Capture the cell that displays the provided text and extract its (X, Y) central coordinate. 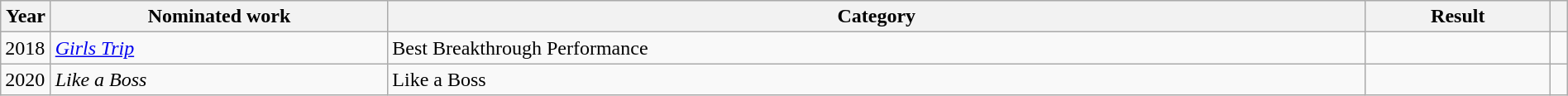
Year (26, 17)
Result (1458, 17)
Girls Trip (219, 48)
Category (877, 17)
Best Breakthrough Performance (877, 48)
2020 (26, 79)
2018 (26, 48)
Nominated work (219, 17)
